Find where the given text appears and provide that cell's center as (x, y) coordinate. 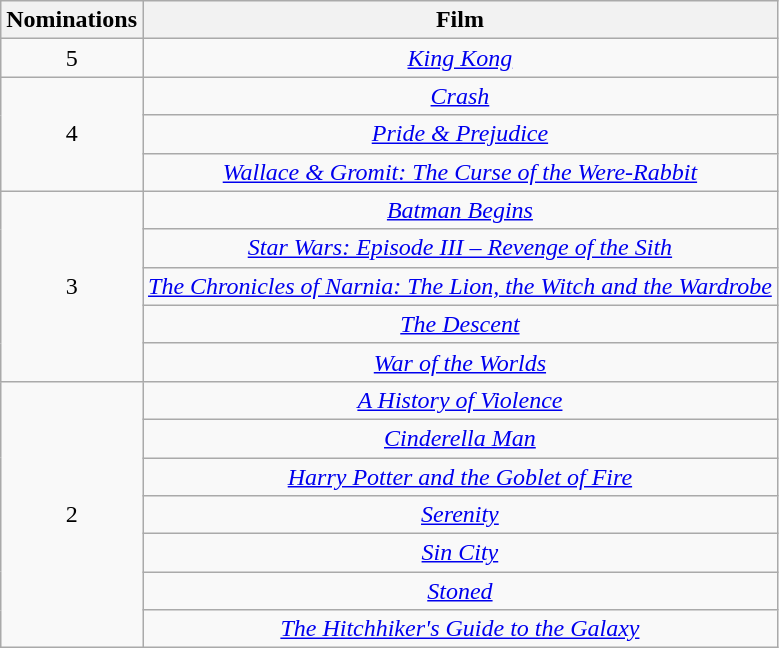
The Hitchhiker's Guide to the Galaxy (460, 629)
Crash (460, 96)
Wallace & Gromit: The Curse of the Were-Rabbit (460, 172)
4 (72, 134)
War of the Worlds (460, 362)
Pride & Prejudice (460, 134)
Stoned (460, 591)
5 (72, 58)
Cinderella Man (460, 438)
The Descent (460, 324)
3 (72, 286)
Batman Begins (460, 210)
A History of Violence (460, 400)
Sin City (460, 553)
King Kong (460, 58)
Star Wars: Episode III – Revenge of the Sith (460, 248)
Film (460, 20)
The Chronicles of Narnia: The Lion, the Witch and the Wardrobe (460, 286)
Nominations (72, 20)
2 (72, 514)
Serenity (460, 515)
Harry Potter and the Goblet of Fire (460, 477)
